Return the [X, Y] coordinate for the center point of the cell that contains the specified text.  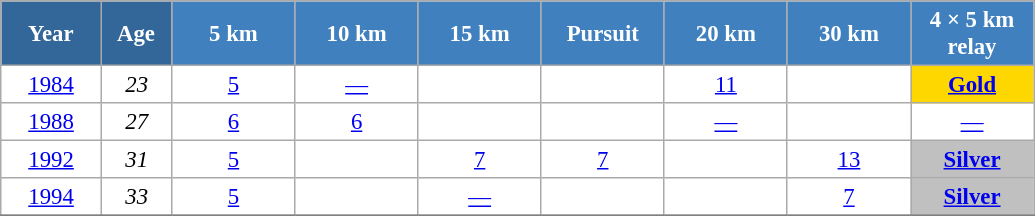
1994 [52, 197]
23 [136, 85]
15 km [480, 34]
33 [136, 197]
1992 [52, 160]
5 km [234, 34]
Gold [972, 85]
Year [52, 34]
Age [136, 34]
10 km [356, 34]
4 × 5 km relay [972, 34]
20 km [726, 34]
1988 [52, 122]
30 km [848, 34]
27 [136, 122]
31 [136, 160]
13 [848, 160]
1984 [52, 85]
11 [726, 85]
Pursuit [602, 34]
